Locate the cell with the specified text and output its (x, y) center coordinate. 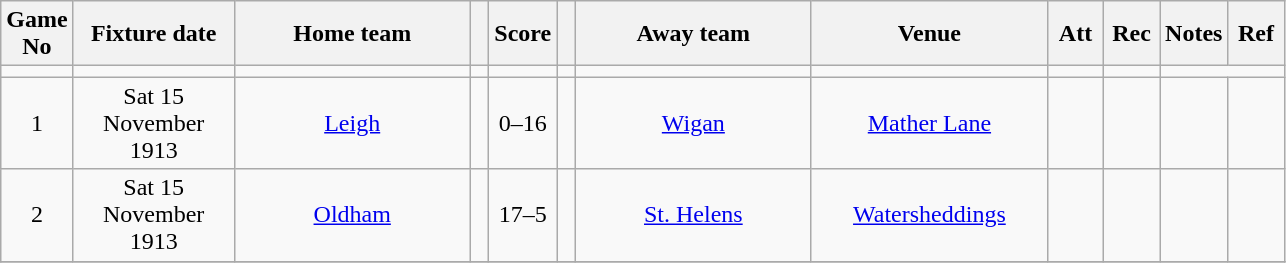
Game No (37, 34)
0–16 (523, 123)
Fixture date (154, 34)
Ref (1256, 34)
1 (37, 123)
St. Helens (693, 215)
Oldham (352, 215)
Wigan (693, 123)
Rec (1132, 34)
Mather Lane (929, 123)
Att (1075, 34)
Leigh (352, 123)
Away team (693, 34)
Home team (352, 34)
17–5 (523, 215)
Venue (929, 34)
Watersheddings (929, 215)
2 (37, 215)
Notes (1194, 34)
Score (523, 34)
